Return [x, y] of the center of cell containing provided text 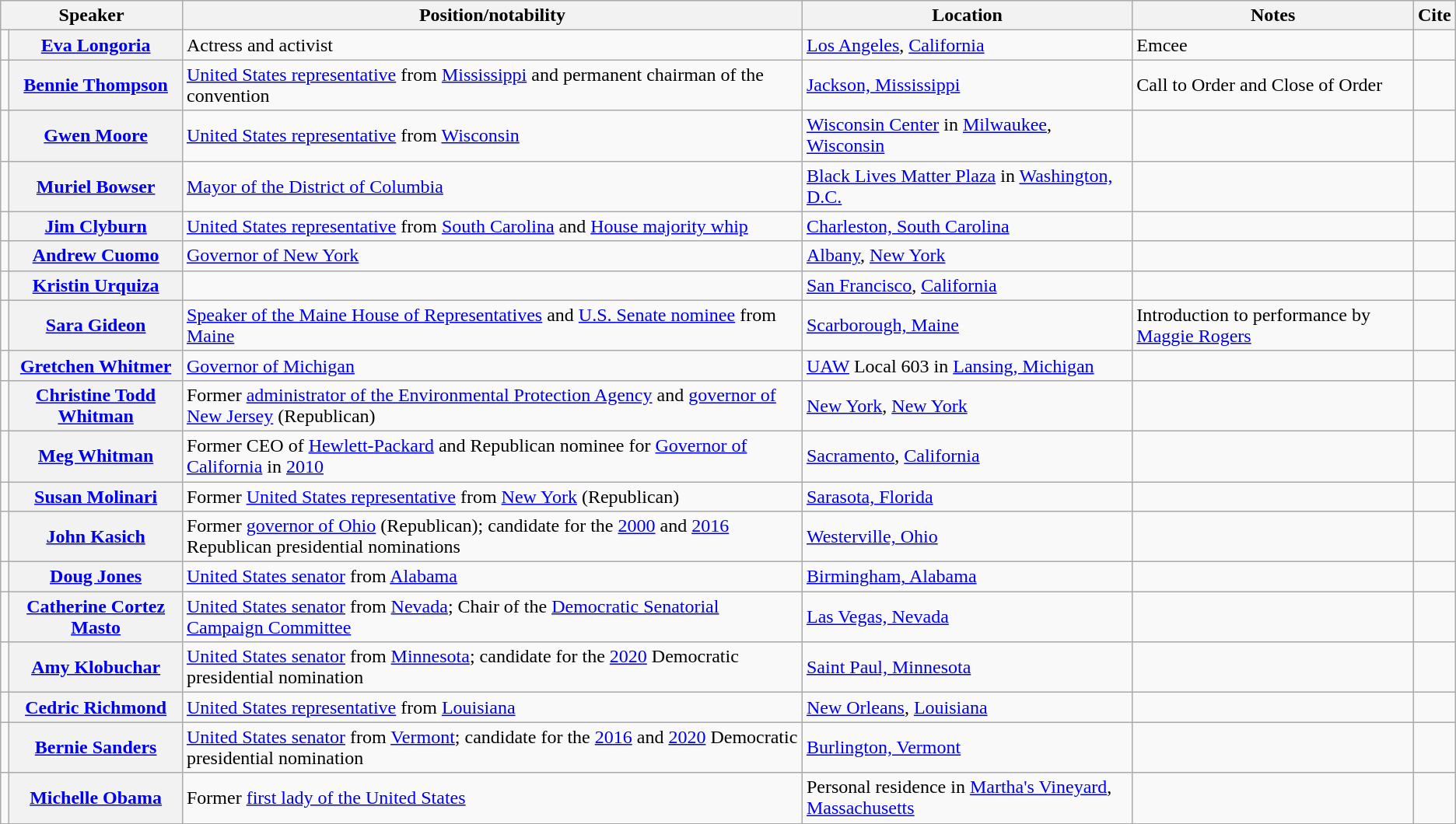
Former first lady of the United States [492, 798]
United States senator from Alabama [492, 577]
UAW Local 603 in Lansing, Michigan [967, 365]
Andrew Cuomo [96, 256]
Emcee [1273, 45]
Sacramento, California [967, 456]
Eva Longoria [96, 45]
Mayor of the District of Columbia [492, 187]
Speaker [92, 16]
United States representative from Louisiana [492, 707]
Charleston, South Carolina [967, 226]
Westerville, Ohio [967, 536]
Jim Clyburn [96, 226]
United States senator from Vermont; candidate for the 2016 and 2020 Democratic presidential nomination [492, 748]
Susan Molinari [96, 497]
Governor of Michigan [492, 365]
Michelle Obama [96, 798]
Position/notability [492, 16]
Bennie Thompson [96, 86]
Actress and activist [492, 45]
Governor of New York [492, 256]
Gretchen Whitmer [96, 365]
Personal residence in Martha's Vineyard, Massachusetts [967, 798]
Former United States representative from New York (Republican) [492, 497]
Former CEO of Hewlett-Packard and Republican nominee for Governor of California in 2010 [492, 456]
United States representative from Wisconsin [492, 135]
San Francisco, California [967, 285]
United States senator from Minnesota; candidate for the 2020 Democratic presidential nomination [492, 667]
New Orleans, Louisiana [967, 707]
Notes [1273, 16]
Jackson, Mississippi [967, 86]
Birmingham, Alabama [967, 577]
Bernie Sanders [96, 748]
Cite [1434, 16]
Introduction to performance by Maggie Rogers [1273, 325]
New York, New York [967, 406]
Sara Gideon [96, 325]
Kristin Urquiza [96, 285]
United States representative from Mississippi and permanent chairman of the convention [492, 86]
Amy Klobuchar [96, 667]
Former governor of Ohio (Republican); candidate for the 2000 and 2016 Republican presidential nominations [492, 536]
Former administrator of the Environmental Protection Agency and governor of New Jersey (Republican) [492, 406]
Speaker of the Maine House of Representatives and U.S. Senate nominee from Maine [492, 325]
Scarborough, Maine [967, 325]
Muriel Bowser [96, 187]
Los Angeles, California [967, 45]
Las Vegas, Nevada [967, 617]
Doug Jones [96, 577]
Burlington, Vermont [967, 748]
Christine Todd Whitman [96, 406]
Black Lives Matter Plaza in Washington, D.C. [967, 187]
Cedric Richmond [96, 707]
Saint Paul, Minnesota [967, 667]
Meg Whitman [96, 456]
Sarasota, Florida [967, 497]
Call to Order and Close of Order [1273, 86]
Wisconsin Center in Milwaukee, Wisconsin [967, 135]
United States senator from Nevada; Chair of the Democratic Senatorial Campaign Committee [492, 617]
Gwen Moore [96, 135]
Catherine Cortez Masto [96, 617]
Albany, New York [967, 256]
United States representative from South Carolina and House majority whip [492, 226]
John Kasich [96, 536]
Location [967, 16]
